Capture the cell that displays the provided text and extract its [X, Y] central coordinate. 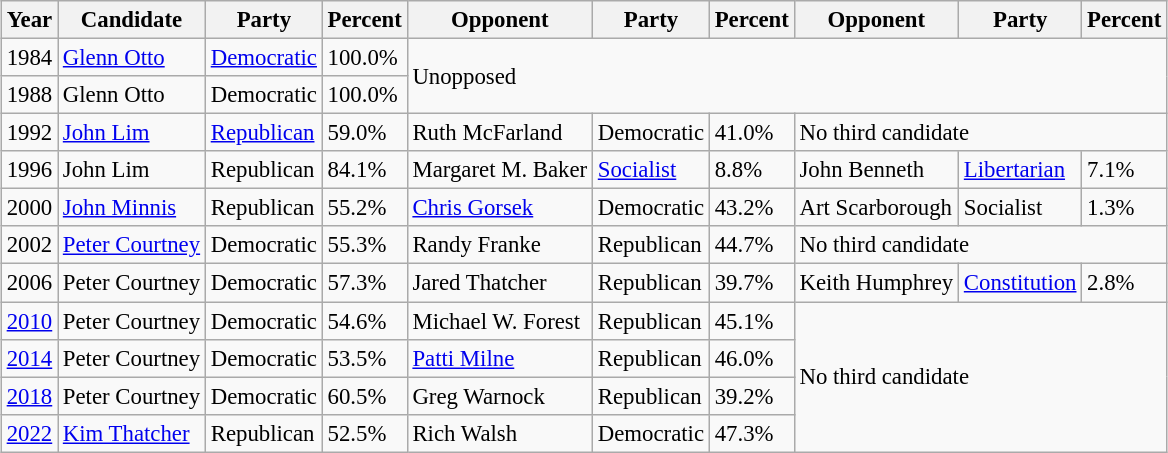
Constitution [1020, 283]
2006 [29, 283]
53.5% [364, 358]
52.5% [364, 433]
84.1% [364, 170]
Jared Thatcher [500, 283]
46.0% [752, 358]
John Benneth [876, 170]
Kim Thatcher [132, 433]
8.8% [752, 170]
Candidate [132, 20]
Greg Warnock [500, 396]
57.3% [364, 283]
Unopposed [787, 76]
Keith Humphrey [876, 283]
43.2% [752, 208]
Art Scarborough [876, 208]
54.6% [364, 321]
55.2% [364, 208]
2002 [29, 245]
45.1% [752, 321]
1992 [29, 133]
2014 [29, 358]
Patti Milne [500, 358]
2000 [29, 208]
59.0% [364, 133]
1.3% [1124, 208]
47.3% [752, 433]
Michael W. Forest [500, 321]
1988 [29, 95]
Year [29, 20]
2018 [29, 396]
2.8% [1124, 283]
7.1% [1124, 170]
60.5% [364, 396]
1996 [29, 170]
1984 [29, 57]
2010 [29, 321]
Randy Franke [500, 245]
Chris Gorsek [500, 208]
55.3% [364, 245]
Margaret M. Baker [500, 170]
Ruth McFarland [500, 133]
39.7% [752, 283]
Rich Walsh [500, 433]
39.2% [752, 396]
41.0% [752, 133]
44.7% [752, 245]
2022 [29, 433]
John Minnis [132, 208]
Libertarian [1020, 170]
